Pinpoint the cell where the given text exists, returning its [x, y] midpoint coordinate. 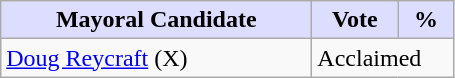
Doug Reycraft (X) [156, 58]
Vote [355, 20]
Mayoral Candidate [156, 20]
Acclaimed [383, 58]
% [426, 20]
